Scan for the cell matching the given text and deliver its [X, Y] coordinate at center. 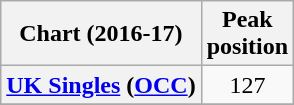
Chart (2016-17) [101, 34]
Peakposition [247, 34]
UK Singles (OCC) [101, 85]
127 [247, 85]
